Extract the (x, y) coordinate from the center of the cell holding the provided text.  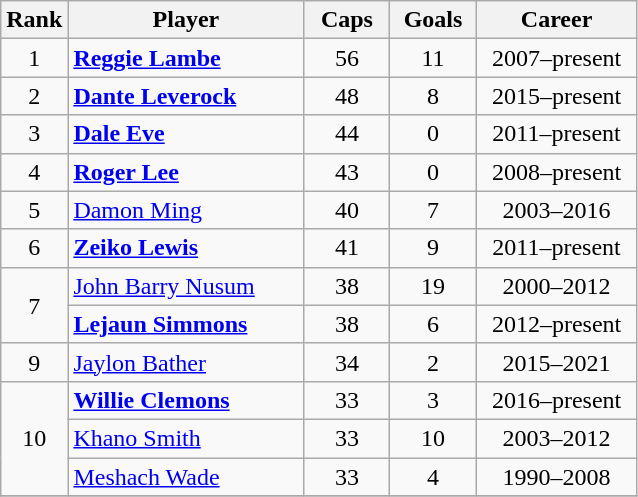
Lejaun Simmons (186, 324)
Dante Leverock (186, 96)
2016–present (556, 400)
34 (347, 362)
2003–2016 (556, 210)
5 (34, 210)
2007–present (556, 58)
40 (347, 210)
Roger Lee (186, 172)
48 (347, 96)
2015–2021 (556, 362)
41 (347, 248)
2008–present (556, 172)
19 (433, 286)
11 (433, 58)
1990–2008 (556, 477)
2015–present (556, 96)
Damon Ming (186, 210)
Caps (347, 20)
Career (556, 20)
43 (347, 172)
Player (186, 20)
1 (34, 58)
56 (347, 58)
Jaylon Bather (186, 362)
Zeiko Lewis (186, 248)
John Barry Nusum (186, 286)
Khano Smith (186, 438)
8 (433, 96)
44 (347, 134)
2012–present (556, 324)
Meshach Wade (186, 477)
2000–2012 (556, 286)
Goals (433, 20)
Reggie Lambe (186, 58)
Dale Eve (186, 134)
2003–2012 (556, 438)
Willie Clemons (186, 400)
Rank (34, 20)
